From the cell containing the given text, extract its center point as [x, y] coordinate. 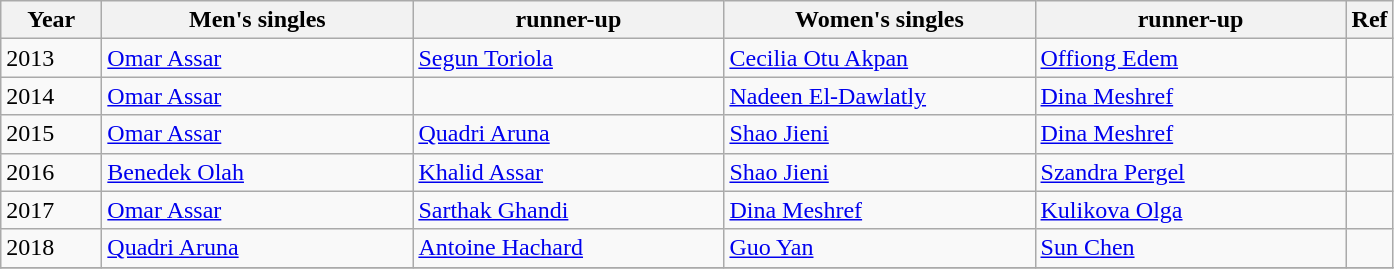
Guo Yan [880, 248]
Cecilia Otu Akpan [880, 58]
Year [52, 20]
2013 [52, 58]
Sarthak Ghandi [568, 210]
Women's singles [880, 20]
2017 [52, 210]
Segun Toriola [568, 58]
Antoine Hachard [568, 248]
2018 [52, 248]
Offiong Edem [1190, 58]
2014 [52, 96]
Men's singles [258, 20]
Ref [1370, 20]
2016 [52, 172]
Khalid Assar [568, 172]
Szandra Pergel [1190, 172]
Kulikova Olga [1190, 210]
Benedek Olah [258, 172]
Sun Chen [1190, 248]
2015 [52, 134]
Nadeen El-Dawlatly [880, 96]
